Pinpoint the cell where the given text exists, returning its (X, Y) midpoint coordinate. 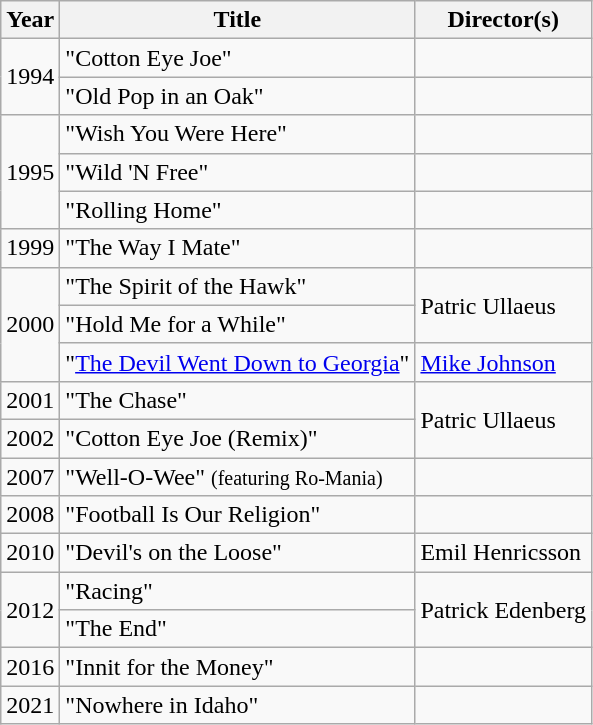
2002 (30, 438)
2016 (30, 667)
1999 (30, 248)
Emil Henricsson (504, 553)
"Hold Me for a While" (238, 324)
2010 (30, 553)
"Wild 'N Free" (238, 172)
"Old Pop in an Oak" (238, 96)
"Innit for the Money" (238, 667)
"Football Is Our Religion" (238, 515)
"Rolling Home" (238, 210)
Patrick Edenberg (504, 610)
"The Way I Mate" (238, 248)
"Cotton Eye Joe" (238, 58)
Title (238, 20)
Year (30, 20)
2007 (30, 477)
Mike Johnson (504, 362)
1994 (30, 77)
1995 (30, 172)
2008 (30, 515)
2021 (30, 705)
"The Spirit of the Hawk" (238, 286)
2000 (30, 324)
"Nowhere in Idaho" (238, 705)
2012 (30, 610)
"Well-O-Wee" (featuring Ro-Mania) (238, 477)
"Cotton Eye Joe (Remix)" (238, 438)
"Racing" (238, 591)
"Devil's on the Loose" (238, 553)
"The End" (238, 629)
2001 (30, 400)
"The Devil Went Down to Georgia" (238, 362)
Director(s) (504, 20)
"The Chase" (238, 400)
"Wish You Were Here" (238, 134)
